Return (X, Y) of the center of cell containing provided text 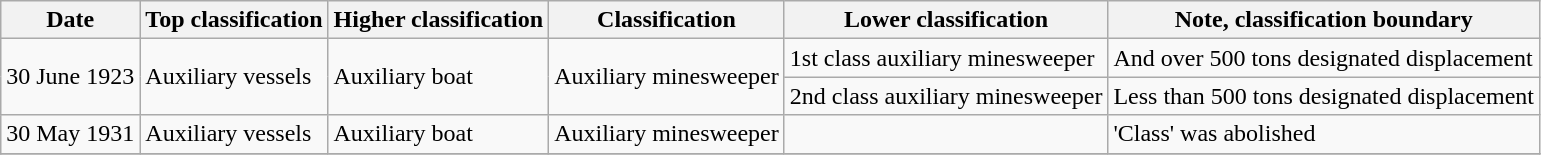
Top classification (234, 20)
30 June 1923 (70, 77)
Note, classification boundary (1324, 20)
2nd class auxiliary minesweeper (946, 96)
30 May 1931 (70, 134)
Less than 500 tons designated displacement (1324, 96)
Classification (667, 20)
Lower classification (946, 20)
'Class' was abolished (1324, 134)
1st class auxiliary minesweeper (946, 58)
Date (70, 20)
Higher classification (438, 20)
And over 500 tons designated displacement (1324, 58)
